For the text-containing cell, return its midpoint in (X, Y) coordinate format. 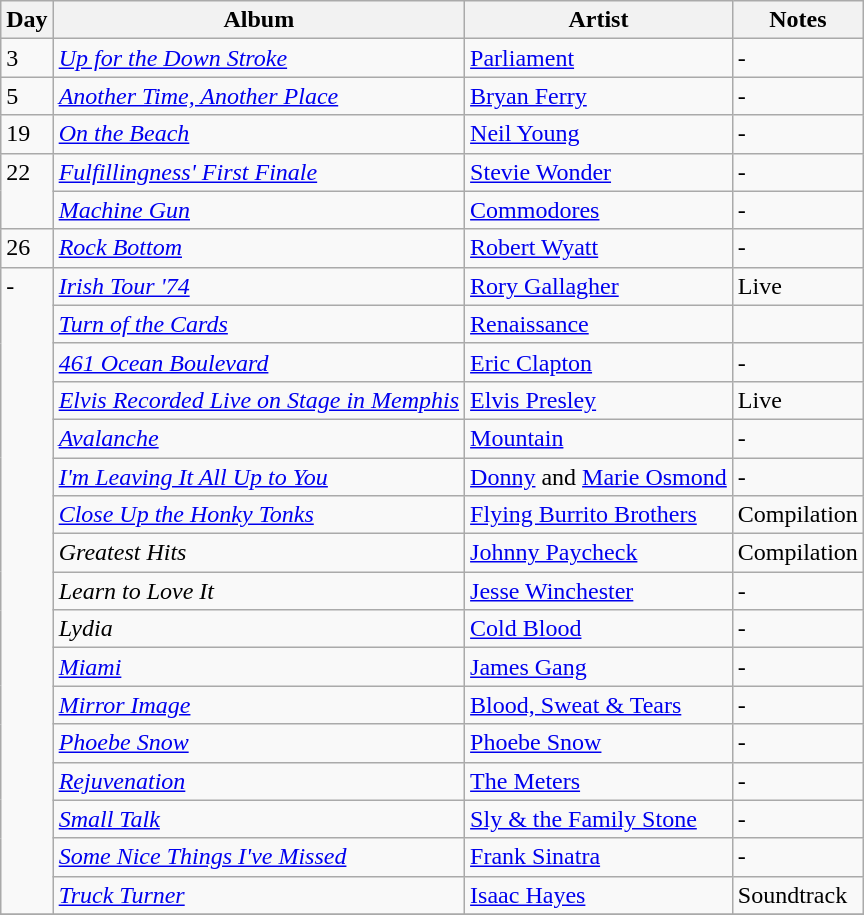
Notes (798, 20)
Lydia (258, 629)
Avalanche (258, 438)
Elvis Recorded Live on Stage in Memphis (258, 400)
Artist (599, 20)
On the Beach (258, 134)
22 (27, 191)
Fulfillingness' First Finale (258, 172)
Bryan Ferry (599, 96)
Cold Blood (599, 629)
Learn to Love It (258, 591)
Commodores (599, 210)
Blood, Sweat & Tears (599, 705)
Soundtrack (798, 895)
Mirror Image (258, 705)
James Gang (599, 667)
3 (27, 58)
19 (27, 134)
Rejuvenation (258, 781)
Irish Tour '74 (258, 286)
I'm Leaving It All Up to You (258, 477)
Truck Turner (258, 895)
Machine Gun (258, 210)
Neil Young (599, 134)
Day (27, 20)
Sly & the Family Stone (599, 819)
Another Time, Another Place (258, 96)
Album (258, 20)
Some Nice Things I've Missed (258, 857)
Eric Clapton (599, 362)
26 (27, 248)
The Meters (599, 781)
Elvis Presley (599, 400)
Johnny Paycheck (599, 553)
Robert Wyatt (599, 248)
Jesse Winchester (599, 591)
461 Ocean Boulevard (258, 362)
Renaissance (599, 324)
Mountain (599, 438)
Small Talk (258, 819)
Parliament (599, 58)
Turn of the Cards (258, 324)
Stevie Wonder (599, 172)
Miami (258, 667)
Rock Bottom (258, 248)
Close Up the Honky Tonks (258, 515)
Flying Burrito Brothers (599, 515)
Rory Gallagher (599, 286)
5 (27, 96)
Greatest Hits (258, 553)
Frank Sinatra (599, 857)
Donny and Marie Osmond (599, 477)
Up for the Down Stroke (258, 58)
Isaac Hayes (599, 895)
